Search for the cell housing the specified text and yield its [x, y] center coordinate. 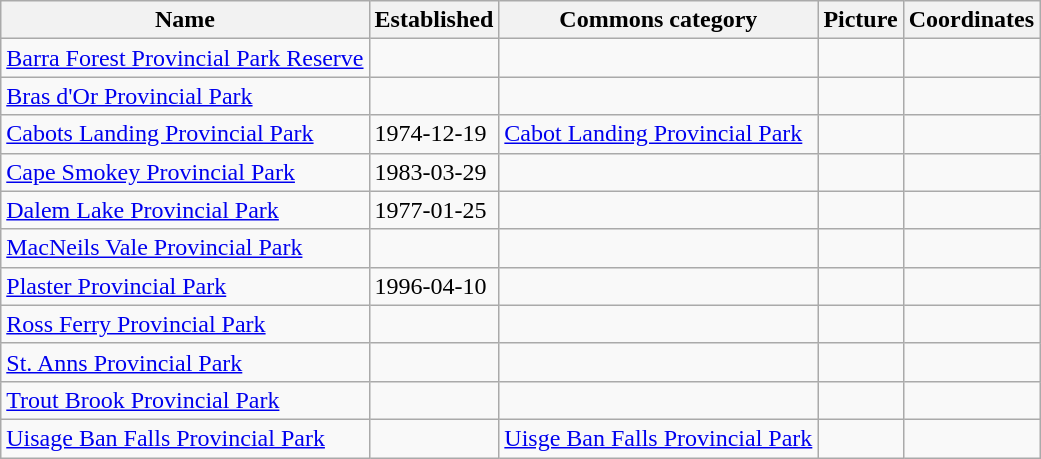
Cabots Landing Provincial Park [185, 134]
Uisge Ban Falls Provincial Park [658, 438]
1983-03-29 [434, 172]
Coordinates [971, 20]
Ross Ferry Provincial Park [185, 324]
1996-04-10 [434, 286]
1977-01-25 [434, 210]
Uisage Ban Falls Provincial Park [185, 438]
Name [185, 20]
Dalem Lake Provincial Park [185, 210]
Plaster Provincial Park [185, 286]
Cape Smokey Provincial Park [185, 172]
Cabot Landing Provincial Park [658, 134]
St. Anns Provincial Park [185, 362]
Bras d'Or Provincial Park [185, 96]
Picture [860, 20]
Established [434, 20]
Commons category [658, 20]
Trout Brook Provincial Park [185, 400]
Barra Forest Provincial Park Reserve [185, 58]
1974-12-19 [434, 134]
MacNeils Vale Provincial Park [185, 248]
